Determine the [X, Y] coordinate at the center of the cell enclosing the given text.  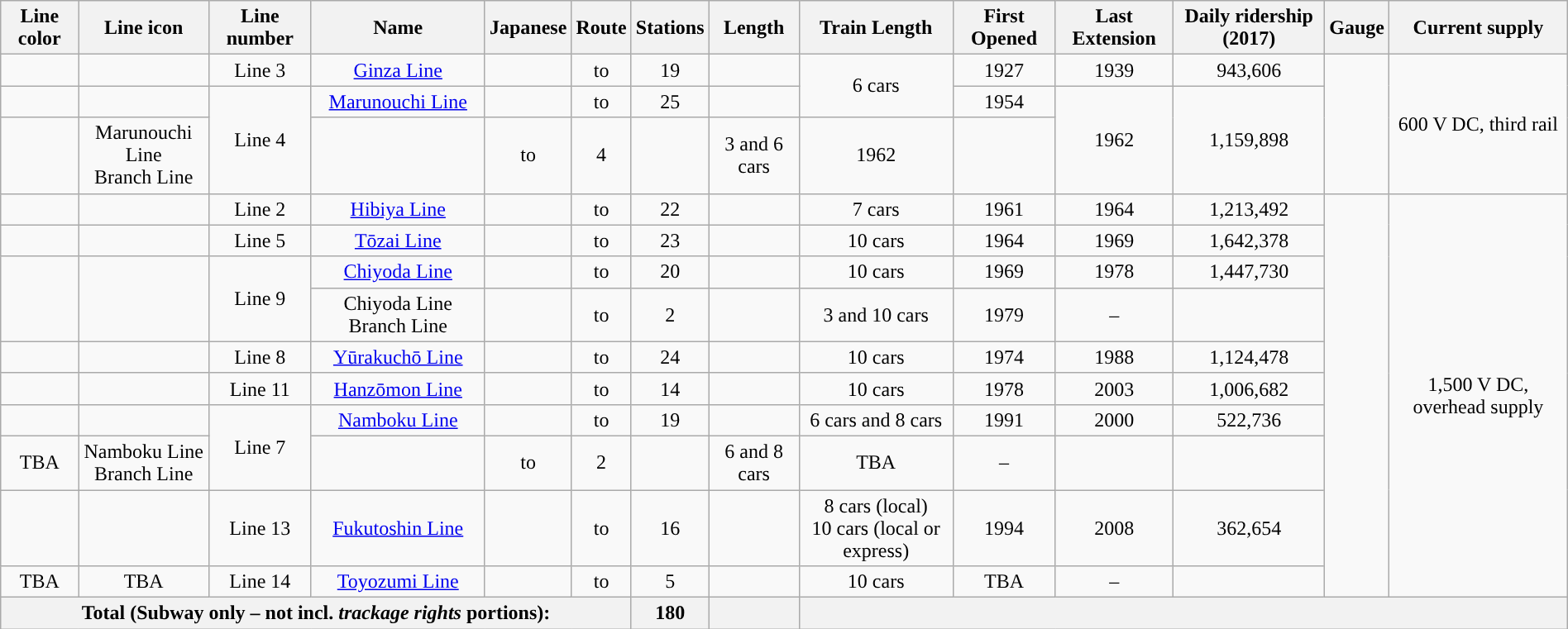
Current supply [1479, 28]
Line 5 [260, 241]
Name [398, 28]
Marunouchi Line [398, 102]
Line 7 [260, 446]
1974 [1004, 357]
Marunouchi Line Branch Line [144, 155]
Line icon [144, 28]
Stations [670, 28]
Line 11 [260, 388]
4 [601, 155]
3 and 6 cars [754, 155]
Hanzōmon Line [398, 388]
25 [670, 102]
6 cars and 8 cars [876, 420]
362,654 [1249, 527]
Line 14 [260, 582]
Tōzai Line [398, 241]
23 [670, 241]
Line 13 [260, 527]
Train Length [876, 28]
Line color [40, 28]
14 [670, 388]
5 [670, 582]
3 and 10 cars [876, 314]
Last Extension [1115, 28]
600 V DC, third rail [1479, 124]
Line 9 [260, 299]
6 and 8 cars [754, 463]
Total (Subway only – not incl. trackage rights portions): [316, 613]
1,500 V DC, overhead supply [1479, 395]
2008 [1115, 527]
Line 2 [260, 209]
Fukutoshin Line [398, 527]
1988 [1115, 357]
20 [670, 272]
1,447,730 [1249, 272]
Japanese [528, 28]
6 cars [876, 86]
16 [670, 527]
Ginza Line [398, 70]
Toyozumi Line [398, 582]
1994 [1004, 527]
1954 [1004, 102]
522,736 [1249, 420]
1991 [1004, 420]
Line number [260, 28]
2000 [1115, 420]
Gauge [1357, 28]
2003 [1115, 388]
8 cars (local)10 cars (local or express) [876, 527]
24 [670, 357]
Namboku Line Branch Line [144, 463]
1927 [1004, 70]
Namboku Line [398, 420]
1939 [1115, 70]
7 cars [876, 209]
180 [670, 613]
Chiyoda Line [398, 272]
22 [670, 209]
Hibiya Line [398, 209]
Length [754, 28]
Line 3 [260, 70]
Daily ridership (2017) [1249, 28]
1961 [1004, 209]
Line 8 [260, 357]
First Opened [1004, 28]
1979 [1004, 314]
1,159,898 [1249, 140]
Route [601, 28]
Chiyoda Line Branch Line [398, 314]
1,124,478 [1249, 357]
1,006,682 [1249, 388]
Yūrakuchō Line [398, 357]
1,213,492 [1249, 209]
1,642,378 [1249, 241]
Line 4 [260, 140]
943,606 [1249, 70]
